Search for the cell housing the specified text and yield its [X, Y] center coordinate. 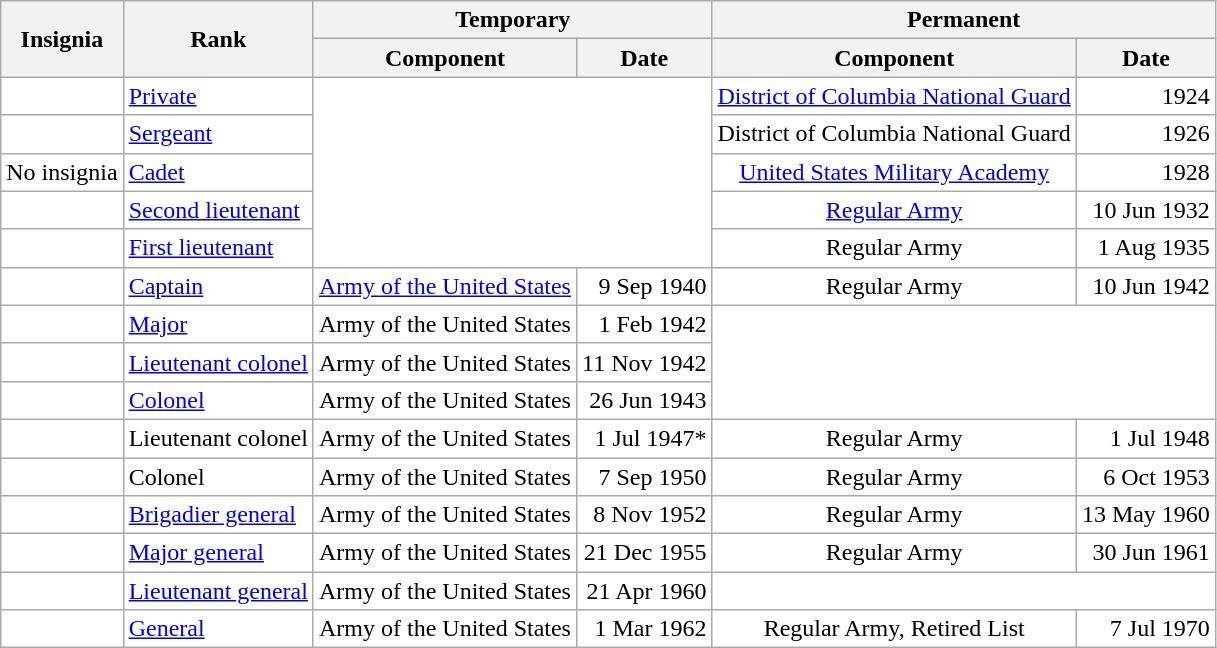
United States Military Academy [894, 172]
Private [218, 96]
21 Apr 1960 [644, 591]
10 Jun 1932 [1146, 210]
1 Jul 1947* [644, 438]
9 Sep 1940 [644, 286]
30 Jun 1961 [1146, 553]
7 Sep 1950 [644, 477]
Cadet [218, 172]
10 Jun 1942 [1146, 286]
Rank [218, 39]
Major general [218, 553]
21 Dec 1955 [644, 553]
6 Oct 1953 [1146, 477]
Sergeant [218, 134]
Temporary [512, 20]
General [218, 629]
Captain [218, 286]
1924 [1146, 96]
1 Feb 1942 [644, 324]
No insignia [62, 172]
26 Jun 1943 [644, 400]
13 May 1960 [1146, 515]
Insignia [62, 39]
11 Nov 1942 [644, 362]
1 Aug 1935 [1146, 248]
1926 [1146, 134]
Permanent [964, 20]
First lieutenant [218, 248]
8 Nov 1952 [644, 515]
Brigadier general [218, 515]
Second lieutenant [218, 210]
7 Jul 1970 [1146, 629]
Major [218, 324]
1928 [1146, 172]
1 Mar 1962 [644, 629]
1 Jul 1948 [1146, 438]
Lieutenant general [218, 591]
Regular Army, Retired List [894, 629]
